Return [x, y] of the center of cell containing provided text 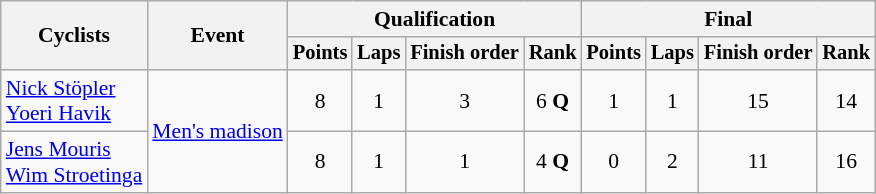
0 [613, 162]
16 [846, 162]
11 [758, 162]
15 [758, 100]
Event [218, 36]
Cyclists [74, 36]
3 [464, 100]
4 Q [553, 162]
Nick StöplerYoeri Havik [74, 100]
Jens MourisWim Stroetinga [74, 162]
14 [846, 100]
2 [672, 162]
Qualification [435, 19]
Final [728, 19]
Men's madison [218, 131]
6 Q [553, 100]
